Output the (x, y) coordinate of the center of the cell containing the given text.  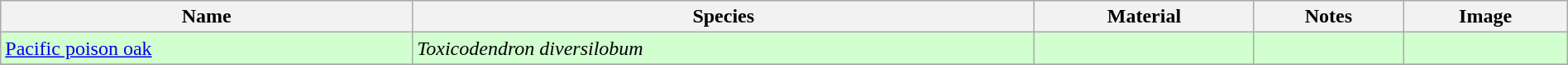
Species (724, 17)
Material (1145, 17)
Toxicodendron diversilobum (724, 48)
Name (207, 17)
Image (1485, 17)
Notes (1328, 17)
Pacific poison oak (207, 48)
